Output the [X, Y] coordinate of the center of the cell containing the given text.  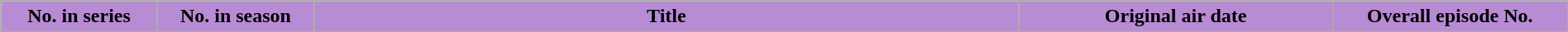
No. in season [235, 16]
Title [667, 16]
Original air date [1176, 16]
No. in series [79, 16]
Overall episode No. [1450, 16]
